From the cell containing the given text, extract its center point as [x, y] coordinate. 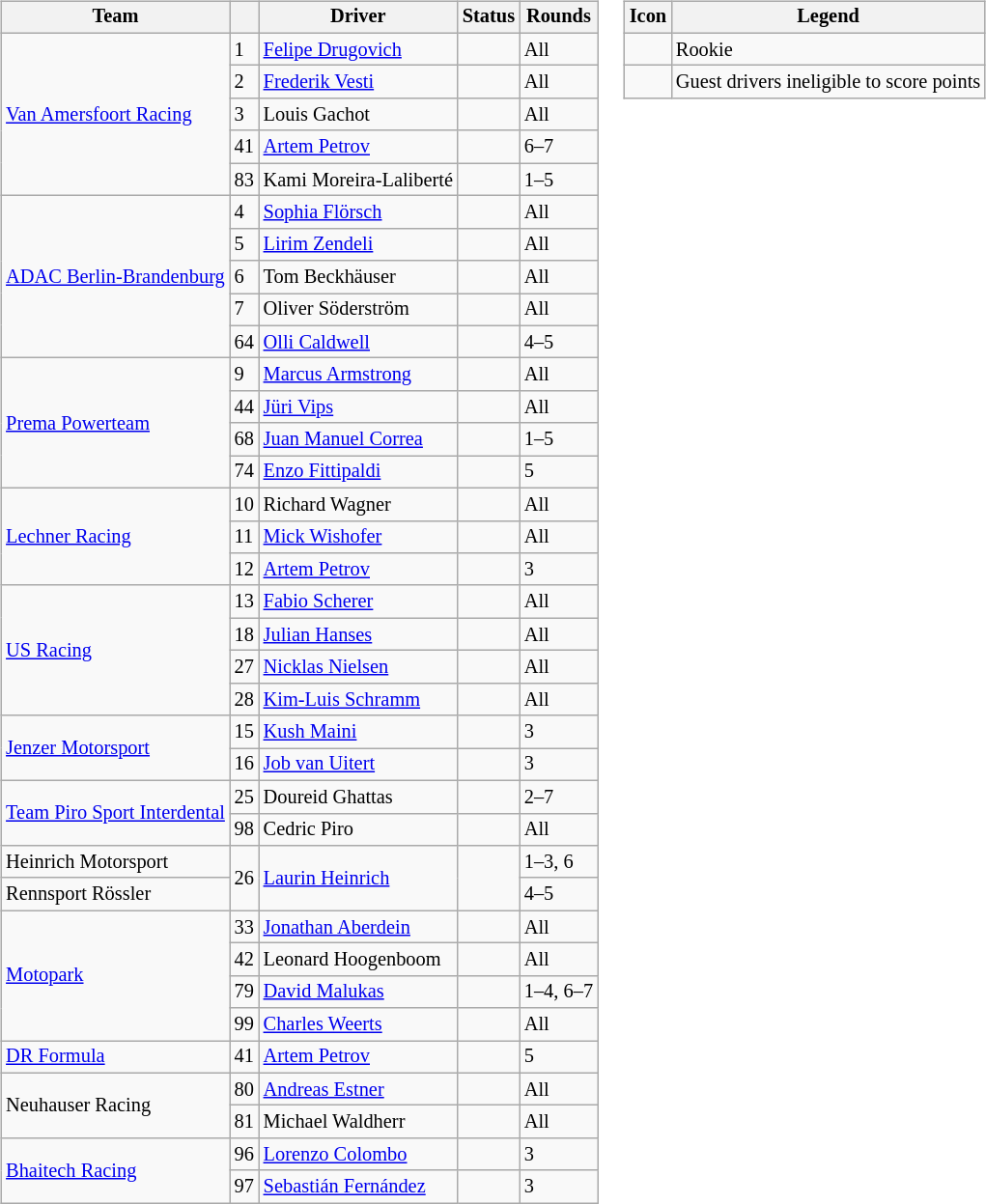
Rennsport Rössler [115, 894]
Juan Manuel Correa [358, 439]
US Racing [115, 651]
64 [244, 342]
42 [244, 960]
DR Formula [115, 1057]
Job van Uitert [358, 765]
99 [244, 1024]
27 [244, 667]
Legend [829, 17]
6 [244, 277]
10 [244, 504]
98 [244, 829]
Nicklas Nielsen [358, 667]
David Malukas [358, 992]
Mick Wishofer [358, 537]
81 [244, 1122]
33 [244, 927]
1 [244, 49]
Lechner Racing [115, 537]
68 [244, 439]
Status [489, 17]
26 [244, 879]
96 [244, 1155]
9 [244, 375]
2 [244, 82]
Van Amersfoort Racing [115, 114]
ADAC Berlin-Brandenburg [115, 277]
Enzo Fittipaldi [358, 472]
Leonard Hoogenboom [358, 960]
Bhaitech Racing [115, 1170]
Motopark [115, 975]
80 [244, 1089]
Jenzer Motorsport [115, 747]
74 [244, 472]
1–4, 6–7 [558, 992]
Marcus Armstrong [358, 375]
1–3, 6 [558, 862]
Driver [358, 17]
Kim-Luis Schramm [358, 699]
Sophia Flörsch [358, 212]
13 [244, 602]
Richard Wagner [358, 504]
Rounds [558, 17]
2–7 [558, 797]
Lorenzo Colombo [358, 1155]
Team Piro Sport Interdental [115, 813]
Guest drivers ineligible to score points [829, 82]
18 [244, 634]
Olli Caldwell [358, 342]
7 [244, 310]
15 [244, 732]
Julian Hanses [358, 634]
Kami Moreira-Laliberté [358, 180]
Rookie [829, 49]
4 [244, 212]
Doureid Ghattas [358, 797]
Charles Weerts [358, 1024]
16 [244, 765]
79 [244, 992]
Louis Gachot [358, 115]
Oliver Söderström [358, 310]
11 [244, 537]
Jüri Vips [358, 407]
6–7 [558, 147]
Jonathan Aberdein [358, 927]
28 [244, 699]
Michael Waldherr [358, 1122]
Team [115, 17]
Tom Beckhäuser [358, 277]
Kush Maini [358, 732]
83 [244, 180]
Laurin Heinrich [358, 879]
Fabio Scherer [358, 602]
Icon [648, 17]
Heinrich Motorsport [115, 862]
Prema Powerteam [115, 423]
97 [244, 1187]
Cedric Piro [358, 829]
25 [244, 797]
Lirim Zendeli [358, 244]
Andreas Estner [358, 1089]
Sebastián Fernández [358, 1187]
Frederik Vesti [358, 82]
12 [244, 570]
44 [244, 407]
Neuhauser Racing [115, 1105]
Felipe Drugovich [358, 49]
